Identify which cell holds the provided text, then report its (X, Y) central coordinate. 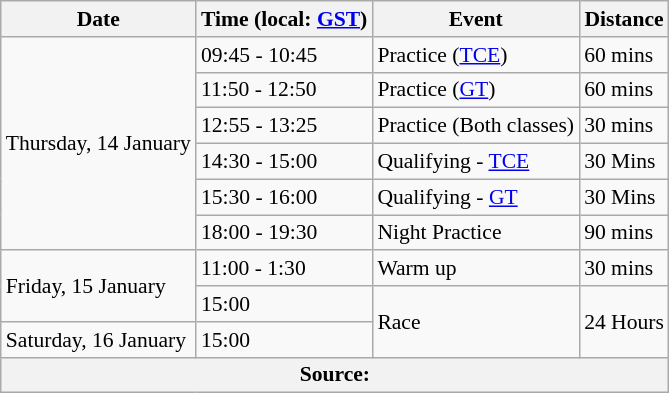
12:55 - 13:25 (284, 126)
Thursday, 14 January (98, 144)
Date (98, 19)
Practice (GT) (476, 90)
09:45 - 10:45 (284, 55)
11:50 - 12:50 (284, 90)
Source: (335, 375)
90 mins (624, 233)
Warm up (476, 269)
24 Hours (624, 322)
Distance (624, 19)
11:00 - 1:30 (284, 269)
14:30 - 15:00 (284, 162)
15:30 - 16:00 (284, 197)
Time (local: GST) (284, 19)
Practice (Both classes) (476, 126)
Saturday, 16 January (98, 340)
Practice (TCE) (476, 55)
Qualifying - GT (476, 197)
Friday, 15 January (98, 286)
Qualifying - TCE (476, 162)
Night Practice (476, 233)
Race (476, 322)
18:00 - 19:30 (284, 233)
Event (476, 19)
